Provide the [X, Y] coordinate of the cell's center where the given text is located.  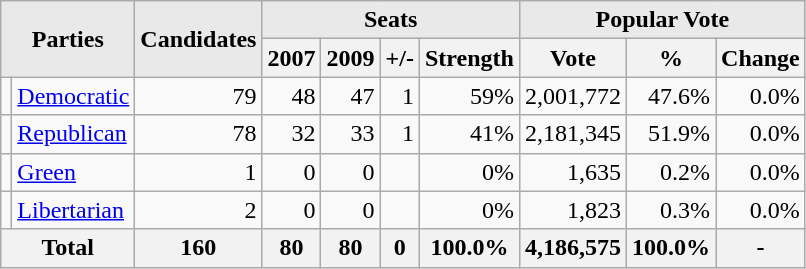
1,635 [572, 172]
47.6% [670, 96]
2,181,345 [572, 134]
32 [292, 134]
Vote [572, 58]
1,823 [572, 210]
Change [761, 58]
0.2% [670, 172]
Libertarian [74, 210]
% [670, 58]
48 [292, 96]
2 [198, 210]
47 [350, 96]
51.9% [670, 134]
41% [469, 134]
59% [469, 96]
4,186,575 [572, 248]
2007 [292, 58]
2,001,772 [572, 96]
Strength [469, 58]
Parties [68, 39]
0.3% [670, 210]
Candidates [198, 39]
33 [350, 134]
- [761, 248]
Republican [74, 134]
2009 [350, 58]
Green [74, 172]
Seats [390, 20]
160 [198, 248]
78 [198, 134]
79 [198, 96]
Total [68, 248]
Democratic [74, 96]
Popular Vote [662, 20]
+/- [400, 58]
